Search for the cell housing the specified text and yield its (x, y) center coordinate. 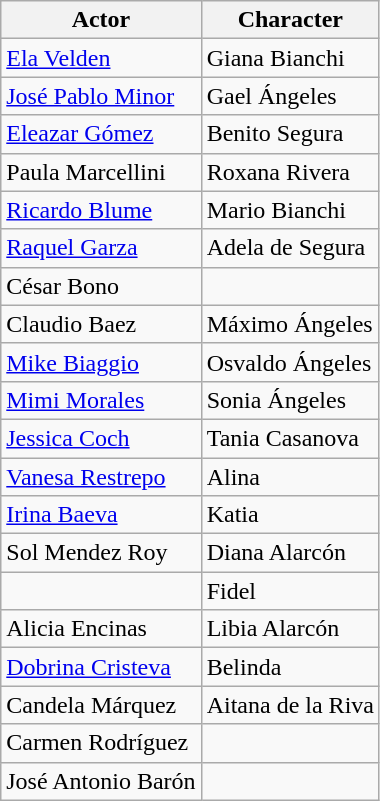
Alicia Encinas (101, 629)
Eleazar Gómez (101, 134)
Carmen Rodríguez (101, 743)
Giana Bianchi (290, 58)
Character (290, 20)
Vanesa Restrepo (101, 477)
Alina (290, 477)
Katia (290, 515)
Libia Alarcón (290, 629)
Mike Biaggio (101, 362)
Tania Casanova (290, 438)
Sol Mendez Roy (101, 553)
Fidel (290, 591)
Actor (101, 20)
Candela Márquez (101, 705)
Dobrina Cristeva (101, 667)
Claudio Baez (101, 324)
Adela de Segura (290, 248)
José Antonio Barón (101, 781)
Irina Baeva (101, 515)
Raquel Garza (101, 248)
Ricardo Blume (101, 210)
José Pablo Minor (101, 96)
César Bono (101, 286)
Aitana de la Riva (290, 705)
Paula Marcellini (101, 172)
Belinda (290, 667)
Sonia Ángeles (290, 400)
Benito Segura (290, 134)
Ela Velden (101, 58)
Gael Ángeles (290, 96)
Máximo Ángeles (290, 324)
Mario Bianchi (290, 210)
Osvaldo Ángeles (290, 362)
Mimi Morales (101, 400)
Diana Alarcón (290, 553)
Jessica Coch (101, 438)
Roxana Rivera (290, 172)
